Find where the given text appears and provide that cell's center as (x, y) coordinate. 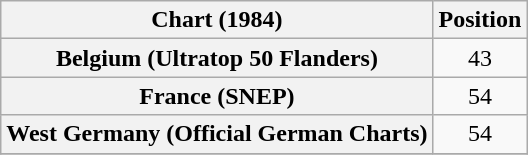
Position (480, 20)
West Germany (Official German Charts) (217, 134)
Chart (1984) (217, 20)
43 (480, 58)
Belgium (Ultratop 50 Flanders) (217, 58)
France (SNEP) (217, 96)
